Search for the cell housing the specified text and yield its [x, y] center coordinate. 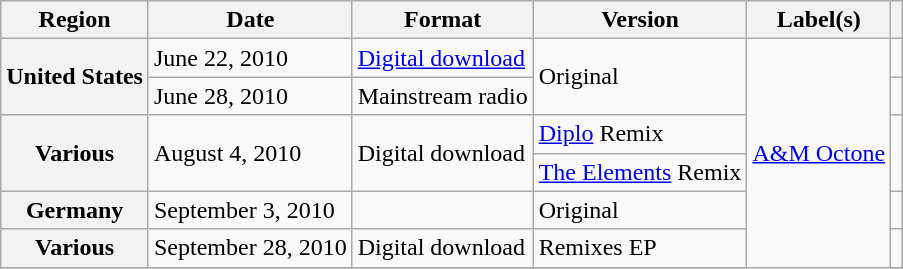
Format [442, 20]
The Elements Remix [640, 172]
Remixes EP [640, 248]
June 22, 2010 [250, 58]
Date [250, 20]
A&M Octone [819, 153]
Germany [75, 210]
Version [640, 20]
Region [75, 20]
September 3, 2010 [250, 210]
United States [75, 77]
August 4, 2010 [250, 153]
Label(s) [819, 20]
Mainstream radio [442, 96]
June 28, 2010 [250, 96]
Diplo Remix [640, 134]
September 28, 2010 [250, 248]
